Provide the [x, y] coordinate of the cell's center where the given text is located.  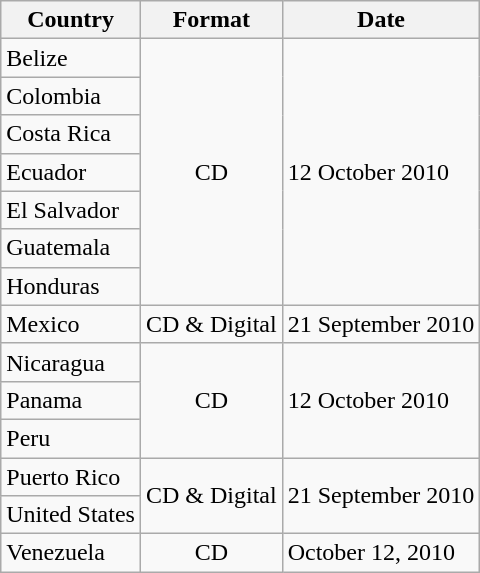
October 12, 2010 [381, 553]
Mexico [71, 324]
Format [211, 20]
Guatemala [71, 248]
Honduras [71, 286]
Country [71, 20]
Colombia [71, 96]
Costa Rica [71, 134]
Nicaragua [71, 362]
El Salvador [71, 210]
United States [71, 515]
Belize [71, 58]
Venezuela [71, 553]
Puerto Rico [71, 477]
Ecuador [71, 172]
Peru [71, 438]
Panama [71, 400]
Date [381, 20]
